For the text-containing cell, return its midpoint in (x, y) coordinate format. 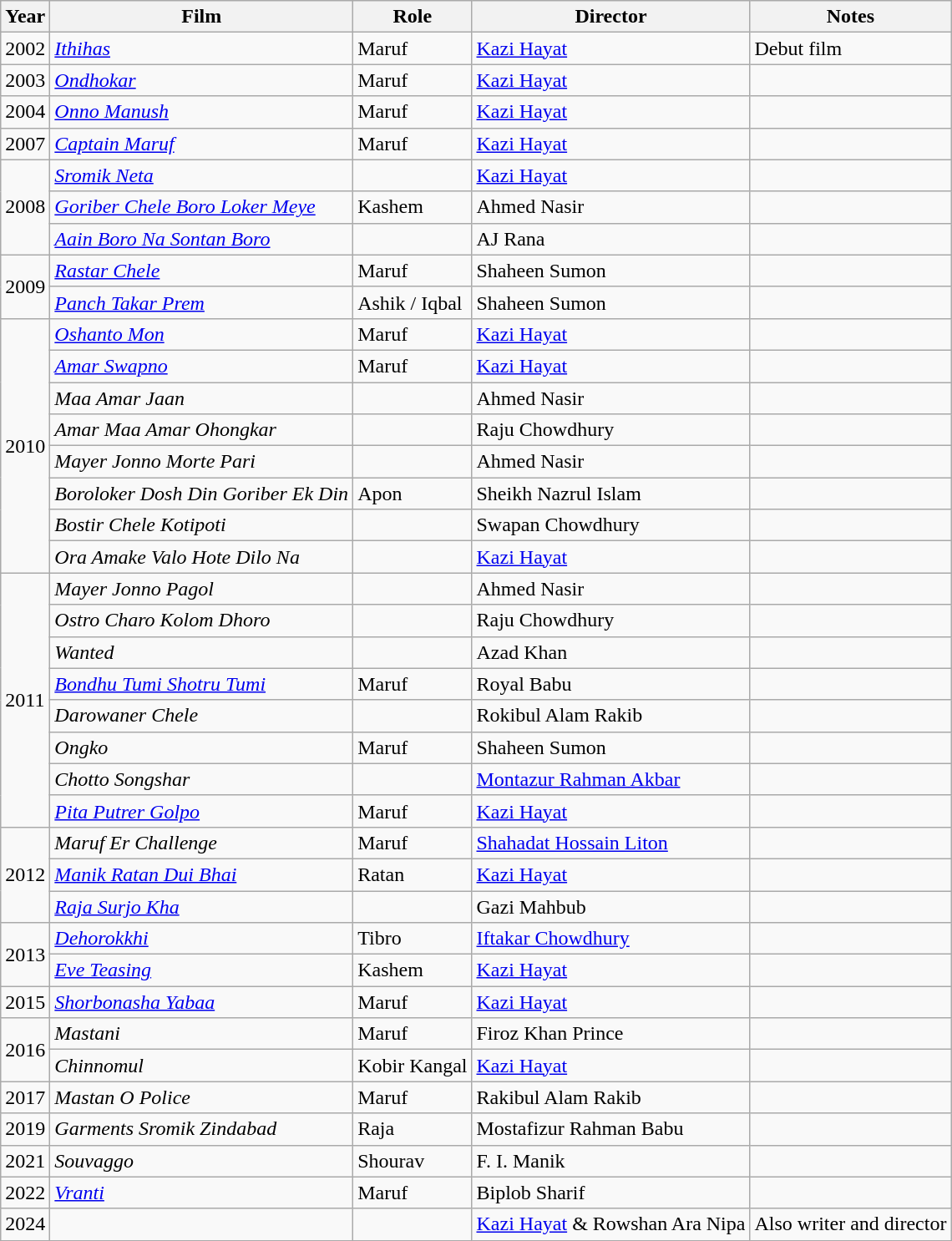
Shorbonasha Yabaa (202, 1002)
Panch Takar Prem (202, 302)
2022 (25, 1193)
Also writer and director (850, 1224)
Ratan (413, 874)
Captain Maruf (202, 144)
Kazi Hayat & Rowshan Ara Nipa (611, 1224)
Shourav (413, 1161)
Mastani (202, 1034)
Ostro Charo Kolom Dhoro (202, 620)
2016 (25, 1050)
Chinnomul (202, 1066)
Souvaggo (202, 1161)
Pita Putrer Golpo (202, 811)
Sheikh Nazrul Islam (611, 494)
Dehorokkhi (202, 939)
Notes (850, 17)
Tibro (413, 939)
Montazur Rahman Akbar (611, 779)
Wanted (202, 652)
Eve Teasing (202, 970)
F. I. Manik (611, 1161)
Garments Sromik Zindabad (202, 1129)
Iftakar Chowdhury (611, 939)
Vranti (202, 1193)
Raja (413, 1129)
Ashik / Iqbal (413, 302)
Maruf Er Challenge (202, 843)
2009 (25, 286)
2012 (25, 874)
Ithihas (202, 48)
Raja Surjo Kha (202, 906)
2003 (25, 80)
Debut film (850, 48)
2013 (25, 955)
Kobir Kangal (413, 1066)
Boroloker Dosh Din Goriber Ek Din (202, 494)
Shahadat Hossain Liton (611, 843)
2010 (25, 445)
Royal Babu (611, 684)
Apon (413, 494)
Sromik Neta (202, 175)
2008 (25, 207)
Mayer Jonno Pagol (202, 589)
Year (25, 17)
2024 (25, 1224)
Swapan Chowdhury (611, 525)
Mostafizur Rahman Babu (611, 1129)
Mayer Jonno Morte Pari (202, 462)
2004 (25, 112)
Role (413, 17)
Ora Amake Valo Hote Dilo Na (202, 557)
Rastar Chele (202, 271)
Amar Swapno (202, 366)
2017 (25, 1097)
Manik Ratan Dui Bhai (202, 874)
AJ Rana (611, 239)
Goriber Chele Boro Loker Meye (202, 207)
Bostir Chele Kotipoti (202, 525)
Onno Manush (202, 112)
Director (611, 17)
Ongko (202, 747)
Maa Amar Jaan (202, 398)
Gazi Mahbub (611, 906)
Rakibul Alam Rakib (611, 1097)
Chotto Songshar (202, 779)
Mastan O Police (202, 1097)
2002 (25, 48)
2019 (25, 1129)
Oshanto Mon (202, 334)
Biplob Sharif (611, 1193)
Rokibul Alam Rakib (611, 716)
Firoz Khan Prince (611, 1034)
Darowaner Chele (202, 716)
Bondhu Tumi Shotru Tumi (202, 684)
2015 (25, 1002)
Aain Boro Na Sontan Boro (202, 239)
2007 (25, 144)
Ondhokar (202, 80)
Amar Maa Amar Ohongkar (202, 430)
2011 (25, 700)
Film (202, 17)
2021 (25, 1161)
Azad Khan (611, 652)
